Capture the cell that displays the provided text and extract its (X, Y) central coordinate. 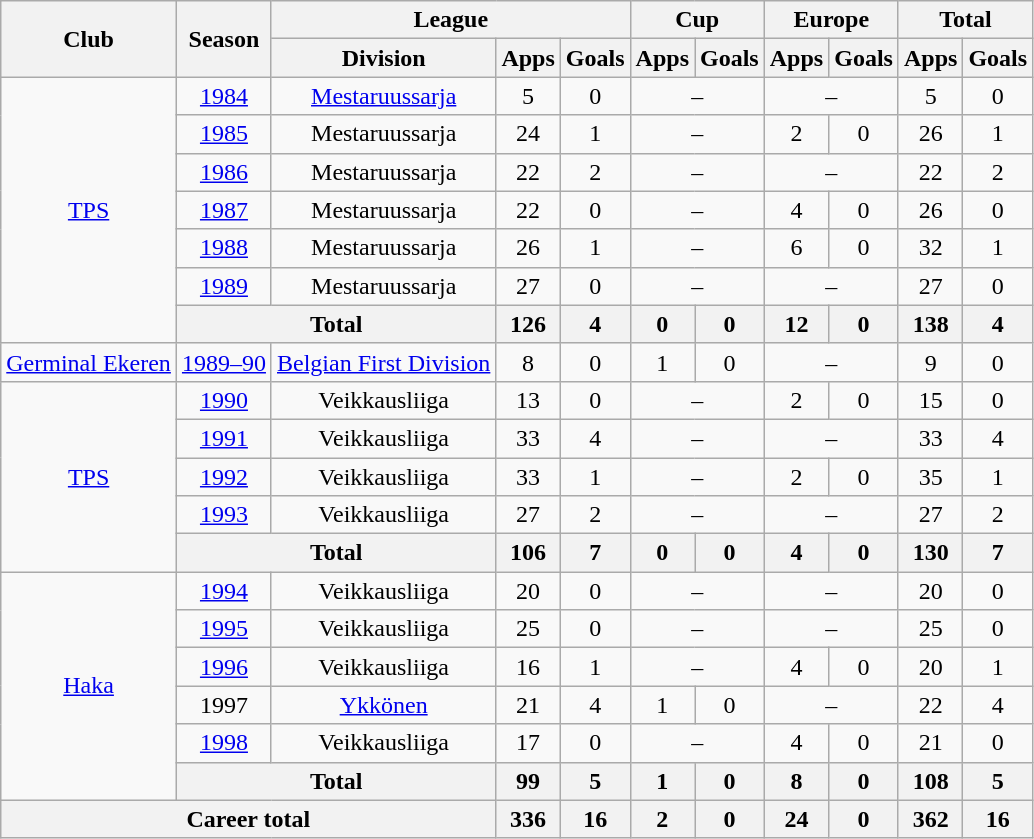
9 (930, 362)
17 (528, 743)
1988 (224, 248)
15 (930, 400)
Season (224, 39)
32 (930, 248)
1998 (224, 743)
1992 (224, 477)
12 (796, 324)
Cup (697, 20)
1989–90 (224, 362)
Division (383, 58)
League (450, 20)
Career total (248, 819)
1984 (224, 96)
362 (930, 819)
1985 (224, 134)
Germinal Ekeren (89, 362)
1993 (224, 515)
1990 (224, 400)
126 (528, 324)
138 (930, 324)
99 (528, 781)
1996 (224, 667)
1986 (224, 172)
1995 (224, 629)
106 (528, 553)
1994 (224, 591)
1997 (224, 705)
1987 (224, 210)
Europe (831, 20)
Club (89, 39)
13 (528, 400)
1989 (224, 286)
Ykkönen (383, 705)
35 (930, 477)
1991 (224, 438)
Belgian First Division (383, 362)
336 (528, 819)
108 (930, 781)
6 (796, 248)
Haka (89, 686)
130 (930, 553)
